Output the (X, Y) coordinate of the center of the cell containing the given text.  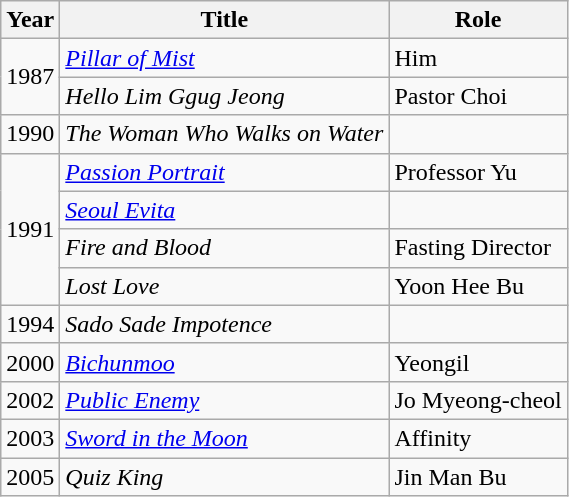
1994 (30, 324)
Hello Lim Ggug Jeong (224, 96)
Professor Yu (478, 172)
Him (478, 58)
2000 (30, 362)
1990 (30, 134)
1991 (30, 229)
Pastor Choi (478, 96)
Role (478, 20)
Quiz King (224, 477)
Affinity (478, 438)
Year (30, 20)
Title (224, 20)
Fasting Director (478, 248)
2003 (30, 438)
The Woman Who Walks on Water (224, 134)
Yeongil (478, 362)
Passion Portrait (224, 172)
Public Enemy (224, 400)
Seoul Evita (224, 210)
Jo Myeong-cheol (478, 400)
Sword in the Moon (224, 438)
Yoon Hee Bu (478, 286)
Fire and Blood (224, 248)
2005 (30, 477)
Bichunmoo (224, 362)
2002 (30, 400)
Pillar of Mist (224, 58)
Jin Man Bu (478, 477)
1987 (30, 77)
Lost Love (224, 286)
Sado Sade Impotence (224, 324)
